Determine the (X, Y) coordinate at the center of the cell enclosing the given text.  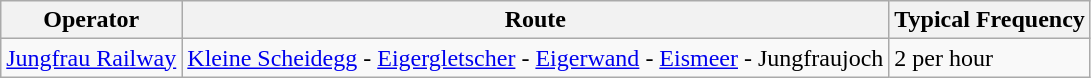
Kleine Scheidegg - Eigergletscher - Eigerwand - Eismeer - Jungfraujoch (536, 58)
2 per hour (990, 58)
Route (536, 20)
Typical Frequency (990, 20)
Jungfrau Railway (92, 58)
Operator (92, 20)
